Determine the (x, y) coordinate at the center of the cell enclosing the given text.  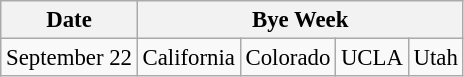
Colorado (288, 58)
Utah (436, 58)
California (188, 58)
Date (69, 20)
Bye Week (300, 20)
September 22 (69, 58)
UCLA (372, 58)
